Capture the cell that displays the provided text and extract its [x, y] central coordinate. 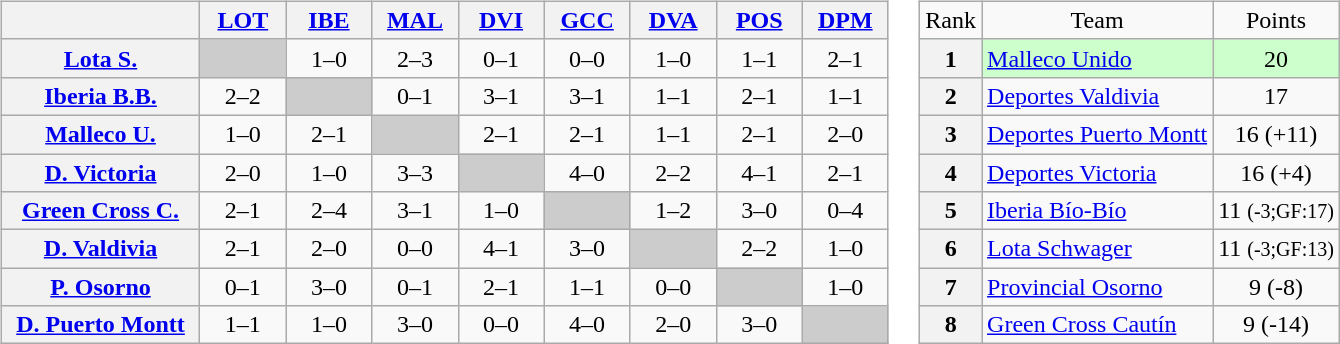
DVI [501, 20]
5 [951, 211]
1 [951, 58]
Lota S. [100, 58]
Team [1098, 20]
Points [1276, 20]
DPM [845, 20]
2 [951, 96]
Malleco U. [100, 134]
3 [951, 134]
2–3 [415, 58]
1–2 [673, 211]
Lota Schwager [1098, 249]
Deportes Victoria [1098, 173]
16 (+11) [1276, 134]
2–4 [329, 211]
6 [951, 249]
16 (+4) [1276, 173]
POS [759, 20]
D. Valdivia [100, 249]
3–3 [415, 173]
9 (-14) [1276, 325]
Green Cross C. [100, 211]
Green Cross Cautín [1098, 325]
8 [951, 325]
IBE [329, 20]
LOT [243, 20]
DVA [673, 20]
P. Osorno [100, 287]
20 [1276, 58]
17 [1276, 96]
Rank [951, 20]
GCC [587, 20]
11 (-3;GF:17) [1276, 211]
7 [951, 287]
D. Victoria [100, 173]
Malleco Unido [1098, 58]
Iberia B.B. [100, 96]
Deportes Valdivia [1098, 96]
11 (-3;GF:13) [1276, 249]
Iberia Bío-Bío [1098, 211]
0–4 [845, 211]
Deportes Puerto Montt [1098, 134]
Provincial Osorno [1098, 287]
9 (-8) [1276, 287]
MAL [415, 20]
4 [951, 173]
D. Puerto Montt [100, 325]
